Detect which cell encompasses the target text, then output its [X, Y] center coordinate. 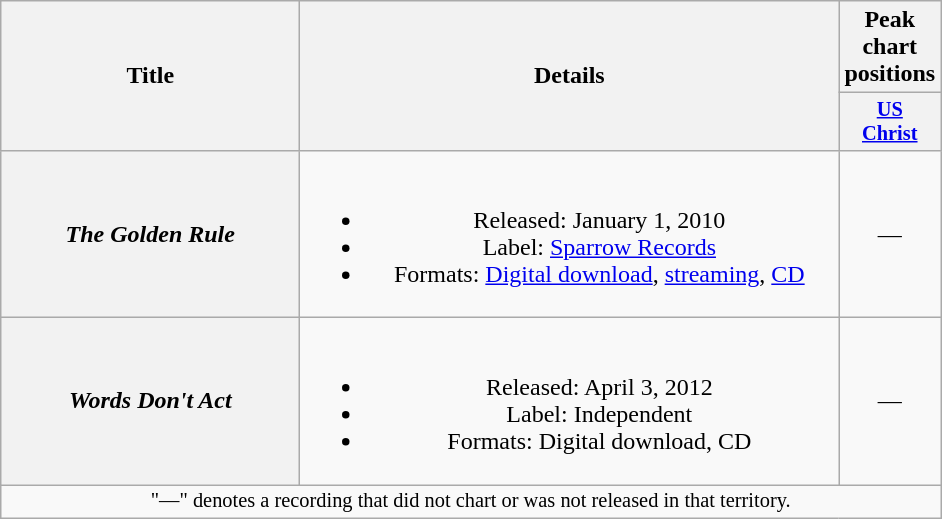
"—" denotes a recording that did not chart or was not released in that territory. [471, 502]
Words Don't Act [150, 402]
Released: January 1, 2010Label: Sparrow RecordsFormats: Digital download, streaming, CD [570, 234]
Title [150, 76]
Released: April 3, 2012Label: IndependentFormats: Digital download, CD [570, 402]
The Golden Rule [150, 234]
USChrist [890, 122]
Peak chart positions [890, 47]
Details [570, 76]
